Capture the cell that displays the provided text and extract its (x, y) central coordinate. 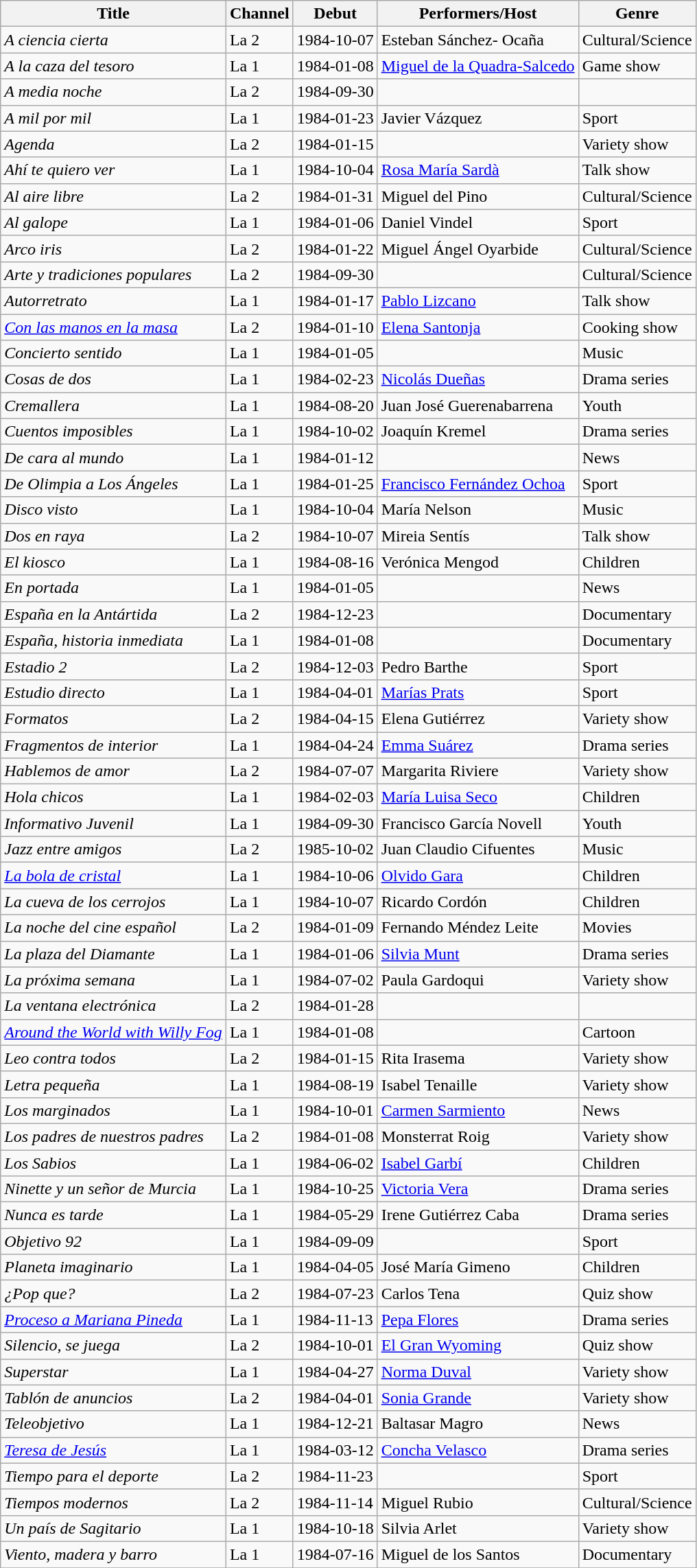
Irene Gutiérrez Caba (477, 1215)
Tiempos modernos (114, 1502)
Tiempo para el deporte (114, 1476)
Victoria Vera (477, 1189)
Rita Irasema (477, 1058)
Concierto sentido (114, 353)
Silencio, se juega (114, 1346)
1984-05-29 (335, 1215)
1984-12-21 (335, 1424)
José María Gimeno (477, 1267)
Disco visto (114, 510)
A mil por mil (114, 118)
1984-04-15 (335, 718)
Miguel Rubio (477, 1502)
Genre (637, 14)
Arte y tradiciones populares (114, 274)
1984-07-16 (335, 1554)
1984-06-02 (335, 1163)
¿Pop que? (114, 1294)
1984-04-05 (335, 1267)
Nunca es tarde (114, 1215)
Al aire libre (114, 196)
1984-01-28 (335, 1006)
1984-02-03 (335, 797)
España en la Antártida (114, 614)
La ventana electrónica (114, 1006)
El Gran Wyoming (477, 1346)
Monsterrat Roig (477, 1136)
1984-12-23 (335, 614)
María Nelson (477, 510)
Pablo Lizcano (477, 301)
Al galope (114, 222)
Daniel Vindel (477, 222)
María Luisa Seco (477, 797)
1984-04-24 (335, 745)
De Olimpia a Los Ángeles (114, 484)
Rosa María Sardà (477, 170)
1984-10-02 (335, 432)
Esteban Sánchez- Ocaña (477, 40)
A la caza del tesoro (114, 66)
Miguel del Pino (477, 196)
Francisco García Novell (477, 823)
Cartoon (637, 1032)
Silvia Arlet (477, 1528)
Ahí te quiero ver (114, 170)
La cueva de los cerrojos (114, 902)
De cara al mundo (114, 458)
Ricardo Cordón (477, 902)
Teleobjetivo (114, 1424)
1984-01-10 (335, 327)
1984-01-23 (335, 118)
Arco iris (114, 248)
1984-02-23 (335, 379)
1985-10-02 (335, 850)
1984-04-27 (335, 1372)
Los marginados (114, 1110)
Jazz entre amigos (114, 850)
Carlos Tena (477, 1294)
1984-10-25 (335, 1189)
La bola de cristal (114, 876)
Superstar (114, 1372)
Emma Suárez (477, 745)
Margarita Riviere (477, 771)
1984-07-07 (335, 771)
Informativo Juvenil (114, 823)
Tablón de anuncios (114, 1398)
1984-01-12 (335, 458)
En portada (114, 588)
1984-08-16 (335, 562)
Miguel de la Quadra-Salcedo (477, 66)
Miguel de los Santos (477, 1554)
Around the World with Willy Fog (114, 1032)
Dos en raya (114, 536)
Verónica Mengod (477, 562)
Nicolás Dueñas (477, 379)
Ninette y un señor de Murcia (114, 1189)
Mireia Sentís (477, 536)
Fragmentos de interior (114, 745)
Elena Gutiérrez (477, 718)
1984-01-22 (335, 248)
Estadio 2 (114, 666)
1984-07-02 (335, 980)
La próxima semana (114, 980)
Olvido Gara (477, 876)
Silvia Munt (477, 954)
Un país de Sagitario (114, 1528)
Viento, madera y barro (114, 1554)
Objetivo 92 (114, 1241)
Leo contra todos (114, 1058)
Baltasar Magro (477, 1424)
Cosas de dos (114, 379)
Title (114, 14)
Letra pequeña (114, 1084)
1984-10-06 (335, 876)
Agenda (114, 144)
Pepa Flores (477, 1320)
Cooking show (637, 327)
1984-11-14 (335, 1502)
Los padres de nuestros padres (114, 1136)
Carmen Sarmiento (477, 1110)
Hablemos de amor (114, 771)
Estudio directo (114, 692)
Pedro Barthe (477, 666)
Con las manos en la masa (114, 327)
Cuentos imposibles (114, 432)
Miguel Ángel Oyarbide (477, 248)
1984-10-18 (335, 1528)
Debut (335, 14)
España, historia inmediata (114, 640)
1984-12-03 (335, 666)
Performers/Host (477, 14)
1984-01-09 (335, 928)
Channel (259, 14)
Teresa de Jesús (114, 1450)
Juan Claudio Cifuentes (477, 850)
Game show (637, 66)
Concha Velasco (477, 1450)
1984-03-12 (335, 1450)
Movies (637, 928)
1984-11-13 (335, 1320)
Juan José Guerenabarrena (477, 406)
La noche del cine español (114, 928)
Sonia Grande (477, 1398)
1984-08-20 (335, 406)
A media noche (114, 92)
Javier Vázquez (477, 118)
Proceso a Mariana Pineda (114, 1320)
1984-01-31 (335, 196)
1984-08-19 (335, 1084)
Paula Gardoqui (477, 980)
1984-11-23 (335, 1476)
Planeta imaginario (114, 1267)
Autorretrato (114, 301)
Cremallera (114, 406)
1984-07-23 (335, 1294)
Marías Prats (477, 692)
Isabel Garbí (477, 1163)
Formatos (114, 718)
Isabel Tenaille (477, 1084)
A ciencia cierta (114, 40)
1984-09-09 (335, 1241)
El kiosco (114, 562)
Fernando Méndez Leite (477, 928)
1984-01-25 (335, 484)
La plaza del Diamante (114, 954)
1984-01-17 (335, 301)
Los Sabios (114, 1163)
Elena Santonja (477, 327)
Francisco Fernández Ochoa (477, 484)
Joaquín Kremel (477, 432)
Hola chicos (114, 797)
Norma Duval (477, 1372)
